Provide the (X, Y) coordinate of the cell's center where the given text is located.  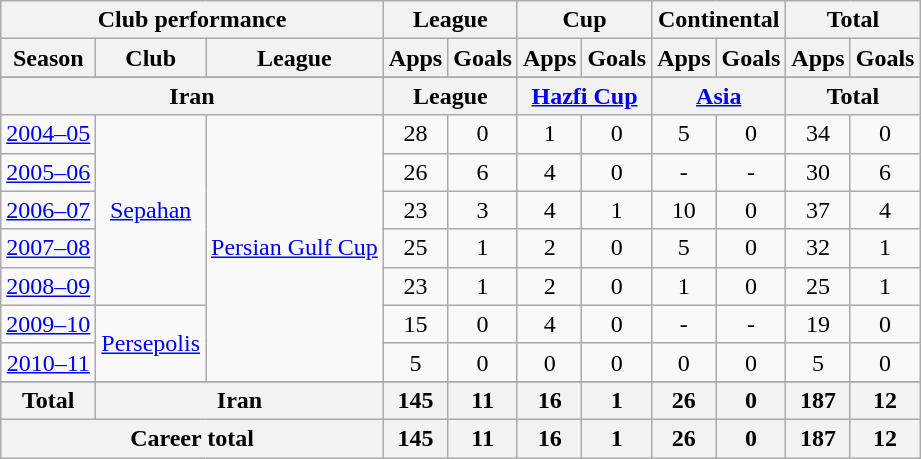
2006–07 (48, 210)
Persepolis (151, 343)
Asia (719, 96)
2009–10 (48, 324)
2007–08 (48, 248)
37 (818, 210)
Hazfi Cup (584, 96)
32 (818, 248)
2010–11 (48, 362)
Club performance (192, 20)
Club (151, 58)
30 (818, 172)
34 (818, 134)
Cup (584, 20)
Career total (192, 438)
3 (483, 210)
28 (415, 134)
Persian Gulf Cup (295, 248)
Continental (719, 20)
10 (684, 210)
2008–09 (48, 286)
2004–05 (48, 134)
Season (48, 58)
Sepahan (151, 210)
19 (818, 324)
2005–06 (48, 172)
15 (415, 324)
